Extract the (X, Y) coordinate from the center of the cell holding the provided text.  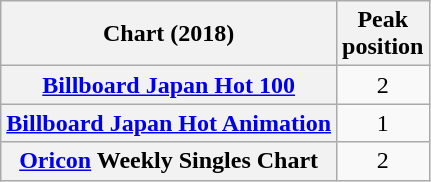
Peakposition (383, 34)
Oricon Weekly Singles Chart (169, 161)
Billboard Japan Hot Animation (169, 123)
Chart (2018) (169, 34)
Billboard Japan Hot 100 (169, 85)
1 (383, 123)
